Return the [x, y] coordinate for the center point of the cell that contains the specified text.  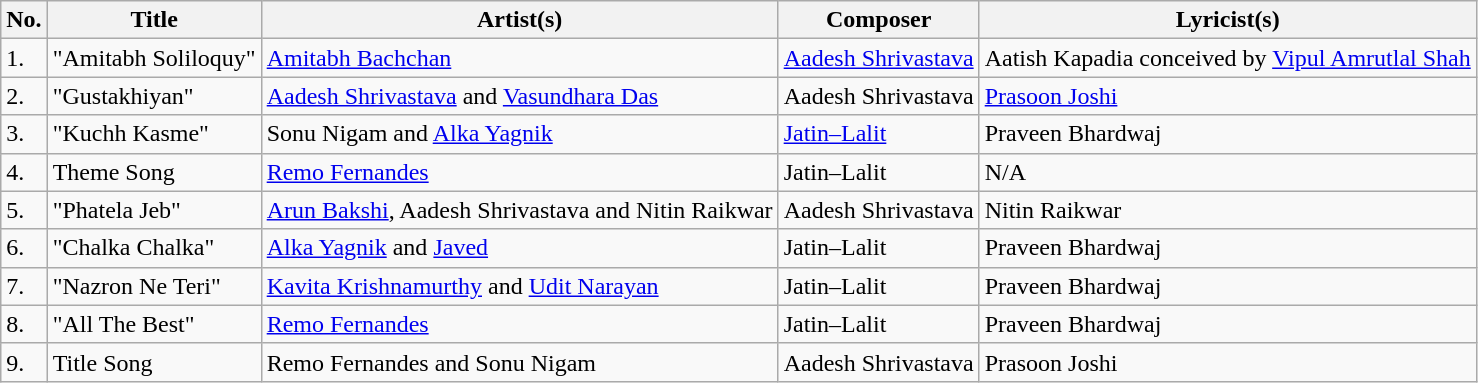
5. [24, 210]
Composer [878, 20]
9. [24, 362]
Nitin Raikwar [1228, 210]
Alka Yagnik and Javed [520, 248]
"Nazron Ne Teri" [154, 286]
"Gustakhiyan" [154, 96]
No. [24, 20]
"Phatela Jeb" [154, 210]
Theme Song [154, 172]
"All The Best" [154, 324]
Amitabh Bachchan [520, 58]
Aatish Kapadia conceived by Vipul Amrutlal Shah [1228, 58]
4. [24, 172]
Title [154, 20]
3. [24, 134]
Kavita Krishnamurthy and Udit Narayan [520, 286]
Artist(s) [520, 20]
"Chalka Chalka" [154, 248]
Sonu Nigam and Alka Yagnik [520, 134]
Remo Fernandes and Sonu Nigam [520, 362]
Title Song [154, 362]
Lyricist(s) [1228, 20]
"Kuchh Kasme" [154, 134]
6. [24, 248]
N/A [1228, 172]
Arun Bakshi, Aadesh Shrivastava and Nitin Raikwar [520, 210]
Aadesh Shrivastava and Vasundhara Das [520, 96]
"Amitabh Soliloquy" [154, 58]
8. [24, 324]
1. [24, 58]
7. [24, 286]
2. [24, 96]
